Capture the cell that displays the provided text and extract its (X, Y) central coordinate. 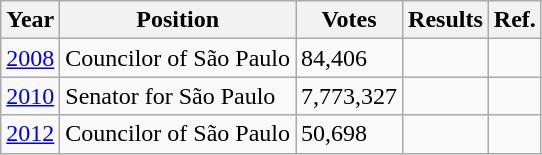
2010 (30, 96)
84,406 (350, 58)
Ref. (514, 20)
2008 (30, 58)
2012 (30, 134)
Position (178, 20)
50,698 (350, 134)
Year (30, 20)
Votes (350, 20)
Results (446, 20)
7,773,327 (350, 96)
Senator for São Paulo (178, 96)
